Extract the [X, Y] coordinate from the center of the cell holding the provided text.  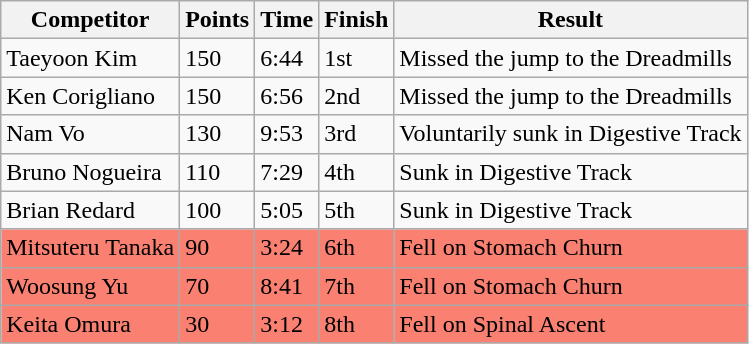
Bruno Nogueira [90, 172]
6th [356, 248]
6:44 [287, 58]
100 [218, 210]
Time [287, 20]
30 [218, 324]
Keita Omura [90, 324]
Brian Redard [90, 210]
Finish [356, 20]
5:05 [287, 210]
Mitsuteru Tanaka [90, 248]
7:29 [287, 172]
5th [356, 210]
Points [218, 20]
Result [570, 20]
7th [356, 286]
4th [356, 172]
3:24 [287, 248]
70 [218, 286]
130 [218, 134]
6:56 [287, 96]
1st [356, 58]
8th [356, 324]
110 [218, 172]
Ken Corigliano [90, 96]
8:41 [287, 286]
Fell on Spinal Ascent [570, 324]
Woosung Yu [90, 286]
2nd [356, 96]
9:53 [287, 134]
Taeyoon Kim [90, 58]
90 [218, 248]
3rd [356, 134]
3:12 [287, 324]
Voluntarily sunk in Digestive Track [570, 134]
Nam Vo [90, 134]
Competitor [90, 20]
